Scan for the cell matching the given text and deliver its (x, y) coordinate at center. 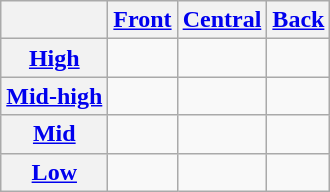
Low (54, 172)
Front (142, 20)
Mid (54, 134)
Mid-high (54, 96)
Back (298, 20)
Central (222, 20)
High (54, 58)
